Find where the given text appears and provide that cell's center as [x, y] coordinate. 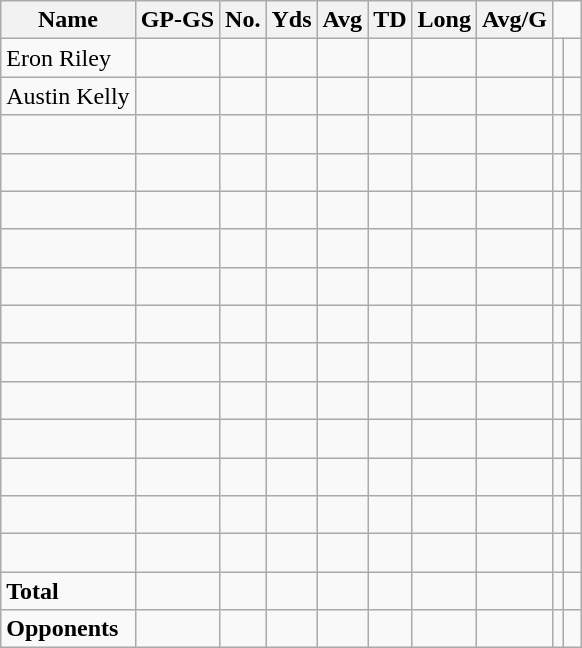
Eron Riley [68, 58]
Name [68, 20]
Total [68, 591]
Avg/G [515, 20]
GP-GS [177, 20]
Yds [292, 20]
Long [444, 20]
TD [390, 20]
Avg [342, 20]
Opponents [68, 629]
No. [243, 20]
Austin Kelly [68, 96]
